Identify which cell holds the provided text, then report its (x, y) central coordinate. 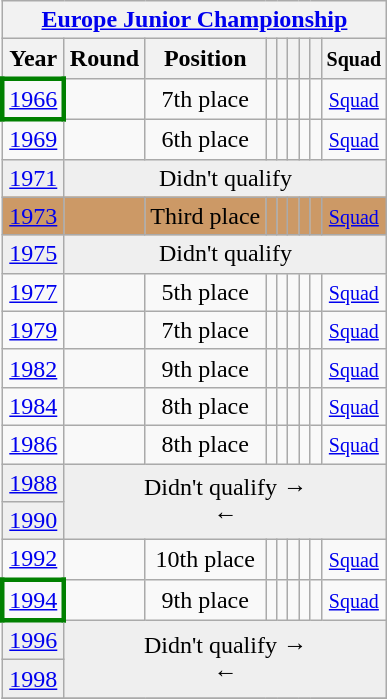
10th place (206, 560)
1988 (33, 483)
1998 (33, 679)
1973 (33, 216)
1994 (33, 600)
1992 (33, 560)
Europe Junior Championship (194, 20)
Position (206, 59)
1990 (33, 521)
1982 (33, 368)
5th place (206, 292)
1971 (33, 178)
Round (104, 59)
1986 (33, 444)
1984 (33, 406)
Third place (206, 216)
1966 (33, 98)
1975 (33, 254)
Year (33, 59)
1979 (33, 330)
1996 (33, 640)
6th place (206, 139)
1977 (33, 292)
1969 (33, 139)
